Locate the cell with the specified text and output its (X, Y) center coordinate. 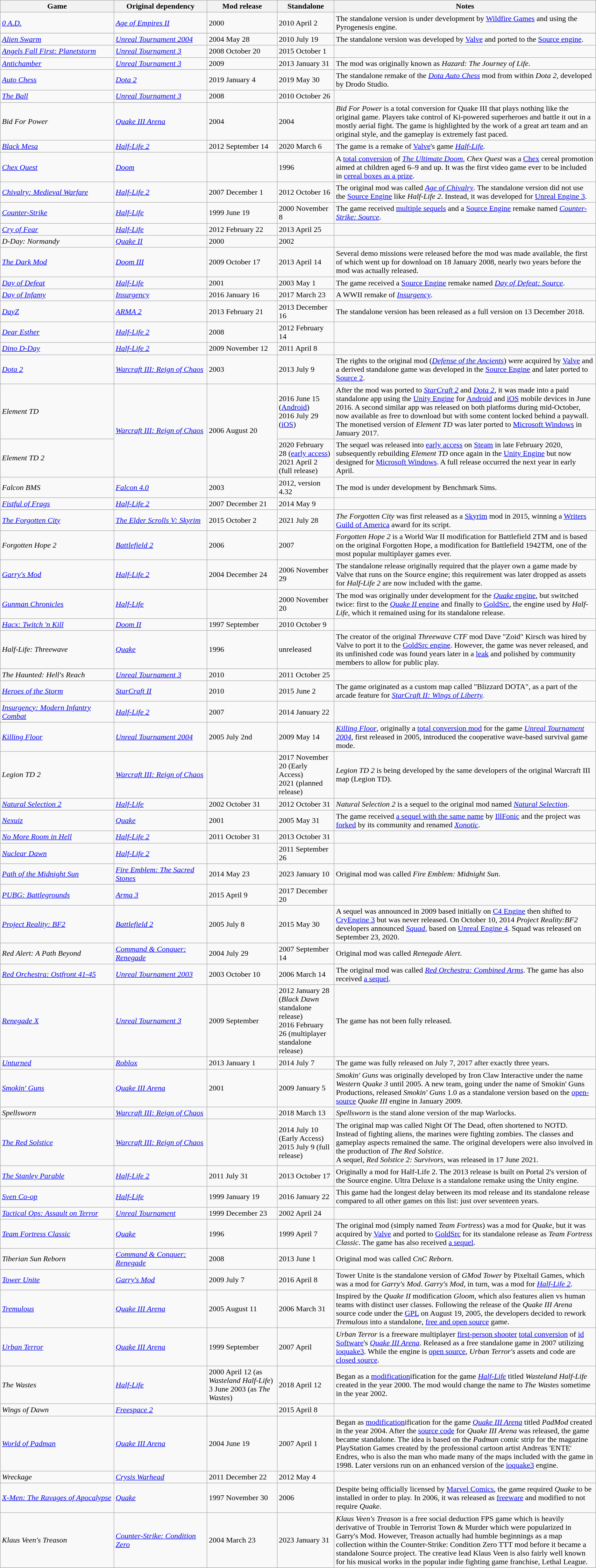
2009 November 12 (242, 349)
Legion TD 2 (57, 775)
2016 April 8 (306, 1279)
2006 August 20 (242, 430)
2012 May 4 (306, 1477)
1999 September (242, 1347)
2016 June 15(Android)2016 July 29 (iOS) (306, 412)
2012 October 16 (306, 192)
2007 December 1 (242, 192)
2010 July 19 (306, 39)
Klaus Veen's Treason (57, 1540)
2007 September 14 (306, 953)
Chivalry: Medieval Warfare (57, 192)
1999 April 7 (306, 1234)
0 A.D. (57, 23)
The game received multiple sequels and a Source Engine remake named Counter-Strike: Source. (465, 213)
1997 November 30 (242, 1498)
2009 May 14 (306, 737)
Tiberian Sun Reborn (57, 1259)
Angels Fall First: Planetstorm (57, 51)
2019 January 4 (242, 80)
Crysis Warhead (160, 1477)
2015 October 1 (306, 51)
Mod release (242, 6)
2007 April 1 (306, 1443)
2019 May 30 (306, 80)
2012 January 28 (Black Dawn standalone release) 2016 February 26 (multiplayer standalone release) (306, 1021)
The mod was originally known as Hazard: The Journey of Life. (465, 63)
The Dark Mod (57, 262)
2020 March 6 (306, 146)
2005 August 11 (242, 1309)
2000 November 20 (306, 604)
Nuclear Dawn (57, 853)
Tactical Ops: Assault on Terror (57, 1213)
2012 February 22 (242, 229)
The Forgotten City was first released as a Skyrim mod in 2015, winning a Writers Guild of America award for its script. (465, 520)
2011 October 31 (242, 837)
Sven Co-op (57, 1197)
Half-Life: Threewave (57, 650)
2015 April 8 (306, 1410)
2013 April 25 (306, 229)
2011 September 26 (306, 853)
2013 October 31 (306, 837)
2002 (306, 241)
Game (57, 6)
Falcon BMS (57, 487)
unreleased (306, 650)
Hacx: Twitch 'n Kill (57, 625)
The Forgotten City (57, 520)
Fistful of Frags (57, 504)
The standalone version is under development by Wildfire Games and using the Pyrogenesis engine. (465, 23)
Cry of Fear (57, 229)
2003 October 10 (242, 974)
2000 November 8 (306, 213)
2002 October 31 (242, 804)
2015 June 2 (306, 691)
2015 May 30 (306, 924)
Nexuiz (57, 821)
The game originated as a custom map called "Blizzard DOTA", as a part of the arcade feature for StarCraft II: Wings of Liberty. (465, 691)
2013 April 14 (306, 262)
2016 January 16 (242, 295)
2015 October 2 (242, 520)
The game has not been fully released. (465, 1021)
X-Men: The Ravages of Apocalypse (57, 1498)
The game received a Source Engine remake named Day of Defeat: Source. (465, 283)
2014 July 7 (306, 1063)
Spellsworn (57, 1113)
Project Reality: BF2 (57, 924)
Tower Unite (57, 1279)
2012, version 4.32 (306, 487)
Wings of Dawn (57, 1410)
1999 June 19 (242, 213)
2020 February 28 (early access)2021 April 2 (full release) (306, 458)
The mod is under development by Benchmark Sims. (465, 487)
The Haunted: Hell's Reach (57, 675)
2005 July 2nd (242, 737)
2013 February 21 (242, 312)
Renegade X (57, 1021)
2004 June 19 (242, 1443)
2014 May 9 (306, 504)
Doom (160, 167)
Arma 3 (160, 895)
Fire Emblem: The Sacred Stones (160, 874)
2004 December 24 (242, 574)
Natural Selection 2 (57, 804)
The Red Solstice (57, 1142)
Age of Empires II (160, 23)
2007 December 21 (242, 504)
2017 March 23 (306, 295)
2006 March 31 (306, 1309)
No More Room in Hell (57, 837)
Unreal Tournament (160, 1213)
2005 May 31 (306, 821)
Chex Quest (57, 167)
2008 October 20 (242, 51)
2016 January 22 (306, 1197)
The game received a sequel with the same name by IllFonic and the project was forked by its community and renamed Xonotic. (465, 821)
Forgotten Hope 2 (57, 545)
2013 January 1 (242, 1063)
Element TD (57, 412)
Natural Selection 2 is a sequel to the original mod named Natural Selection. (465, 804)
The game was fully released on July 7, 2017 after exactly three years. (465, 1063)
D-Day: Normandy (57, 241)
The Stanley Parable (57, 1176)
The standalone remake of the Dota Auto Chess mod from within Dota 2, developed by Drodo Studio. (465, 80)
Standalone (306, 6)
2014 May 23 (242, 874)
Antichamber (57, 63)
2013 January 31 (306, 63)
2014 July 10 (Early Access)2015 July 9 (full release) (306, 1142)
2023 January 10 (306, 874)
Freespace 2 (160, 1410)
2014 January 22 (306, 712)
2010 October 26 (306, 96)
Falcon 4.0 (160, 487)
Tremulous (57, 1309)
Wreckage (57, 1477)
2013 June 1 (306, 1259)
2010 October 9 (306, 625)
Red Alert: A Path Beyond (57, 953)
2015 April 9 (242, 895)
2006 March 14 (306, 974)
The Ball (57, 96)
Day of Defeat (57, 283)
The game is a remake of Valve's game Half-Life. (465, 146)
Insurgency (160, 295)
Bid For Power (57, 121)
A WWII remake of Insurgency. (465, 295)
PUBG: Battlegrounds (57, 895)
Roblox (160, 1063)
2013 July 9 (306, 369)
DayZ (57, 312)
2009 January 5 (306, 1088)
2005 July 8 (242, 924)
The Wastes (57, 1385)
Notes (465, 6)
Dear Esther (57, 332)
2023 January 31 (306, 1540)
Original mod was called Fire Emblem: Midnight Sun. (465, 874)
Unreal Tournament 2003 (160, 974)
2007 April (306, 1347)
2002 April 24 (306, 1213)
StarCraft II (160, 691)
The Elder Scrolls V: Skyrim (160, 520)
2009 October 17 (242, 262)
World of Padman (57, 1443)
Insurgency: Modern Infantry Combat (57, 712)
Doom II (160, 625)
2003 May 1 (306, 283)
2004 May 28 (242, 39)
Day of Infamy (57, 295)
The standalone version was developed by Valve and ported to the Source engine. (465, 39)
Spellsworn is the stand alone version of the map Warlocks. (465, 1113)
2013 October 17 (306, 1176)
1997 September (242, 625)
2017 November 20 (Early Access)2021 (planned release) (306, 775)
Black Mesa (57, 146)
2011 October 25 (306, 675)
1999 December 23 (242, 1213)
Team Fortress Classic (57, 1234)
Auto Chess (57, 80)
2009 (242, 63)
2011 April 8 (306, 349)
1999 January 19 (242, 1197)
Red Orchestra: Ostfront 41-45 (57, 974)
Element TD 2 (57, 458)
2009 September (242, 1021)
2010 April 2 (306, 23)
2021 July 28 (306, 520)
Killing Floor (57, 737)
2017 December 20 (306, 895)
Original mod was called Renegade Alert. (465, 953)
Original dependency (160, 6)
Alien Swarm (57, 39)
2018 March 13 (306, 1113)
2011 July 31 (242, 1176)
Counter-Strike: Condition Zero (160, 1540)
2018 April 12 (306, 1385)
Legion TD 2 is being developed by the same developers of the original Warcraft III map (Legion TD). (465, 775)
Urban Terror (57, 1347)
2004 July 29 (242, 953)
Path of the Midnight Sun (57, 874)
Counter-Strike (57, 213)
Unturned (57, 1063)
2004 March 23 (242, 1540)
2009 July 7 (242, 1279)
2013 December 16 (306, 312)
2011 December 22 (242, 1477)
Doom III (160, 262)
2006 November 29 (306, 574)
Smokin' Guns (57, 1088)
ARMA 2 (160, 312)
2000 April 12 (as Wasteland Half-Life) 3 June 2003 (as The Wastes) (242, 1385)
Gunman Chronicles (57, 604)
Dino D-Day (57, 349)
2012 October 31 (306, 804)
Quake II (160, 241)
2012 September 14 (242, 146)
The standalone version has been released as a full version on 13 December 2018. (465, 312)
Original mod was called CnC Reborn. (465, 1259)
The original mod was called Red Orchestra: Combined Arms. The game has also received a sequel. (465, 974)
2012 February 14 (306, 332)
Heroes of the Storm (57, 691)
